Find where the given text appears and provide that cell's center as [x, y] coordinate. 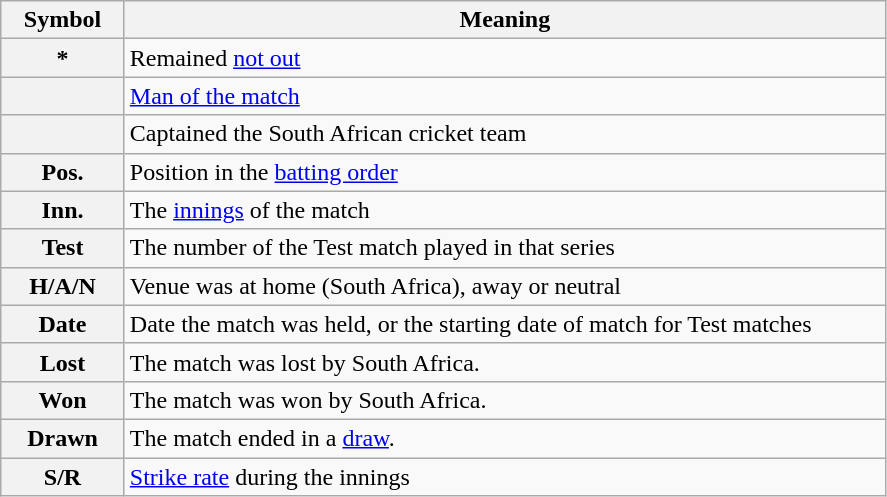
Pos. [63, 172]
Symbol [63, 20]
Date [63, 324]
Remained not out [504, 58]
H/A/N [63, 286]
Inn. [63, 210]
The match was won by South Africa. [504, 400]
Meaning [504, 20]
Venue was at home (South Africa), away or neutral [504, 286]
S/R [63, 477]
The match was lost by South Africa. [504, 362]
The match ended in a draw. [504, 438]
Drawn [63, 438]
Test [63, 248]
Lost [63, 362]
Position in the batting order [504, 172]
Man of the match [504, 96]
Won [63, 400]
Captained the South African cricket team [504, 134]
* [63, 58]
Date the match was held, or the starting date of match for Test matches [504, 324]
The innings of the match [504, 210]
The number of the Test match played in that series [504, 248]
Strike rate during the innings [504, 477]
